Identify which cell holds the provided text, then report its [x, y] central coordinate. 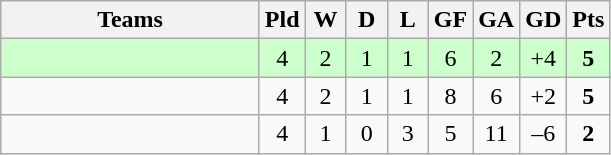
0 [366, 134]
+4 [544, 58]
8 [450, 96]
+2 [544, 96]
11 [496, 134]
D [366, 20]
L [408, 20]
Pld [282, 20]
Teams [130, 20]
–6 [544, 134]
GD [544, 20]
Pts [588, 20]
GF [450, 20]
3 [408, 134]
GA [496, 20]
W [326, 20]
